Identify which cell holds the provided text, then report its (X, Y) central coordinate. 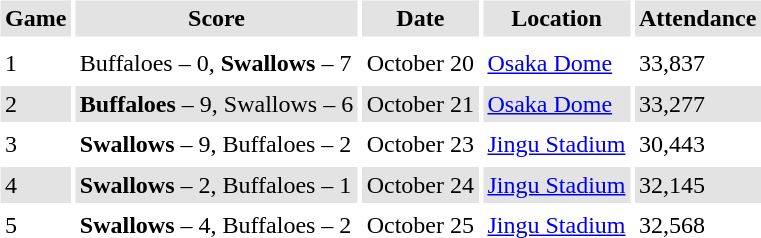
33,277 (697, 104)
30,443 (697, 144)
Attendance (697, 18)
Date (420, 18)
1 (35, 64)
Game (35, 18)
October 24 (420, 185)
October 20 (420, 64)
32,145 (697, 185)
3 (35, 144)
Swallows – 2, Buffaloes – 1 (216, 185)
Buffaloes – 9, Swallows – 6 (216, 104)
2 (35, 104)
4 (35, 185)
Location (556, 18)
Buffaloes – 0, Swallows – 7 (216, 64)
October 23 (420, 144)
October 21 (420, 104)
Score (216, 18)
Swallows – 9, Buffaloes – 2 (216, 144)
33,837 (697, 64)
